Pinpoint the cell where the given text exists, returning its (X, Y) midpoint coordinate. 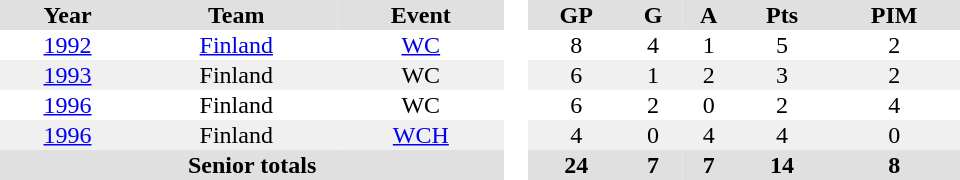
14 (782, 165)
24 (576, 165)
GP (576, 15)
5 (782, 45)
Team (236, 15)
Year (68, 15)
Senior totals (252, 165)
1992 (68, 45)
PIM (894, 15)
Event (420, 15)
WCH (420, 135)
G (652, 15)
Pts (782, 15)
3 (782, 75)
1993 (68, 75)
A (709, 15)
